Pinpoint the cell where the given text exists, returning its [x, y] midpoint coordinate. 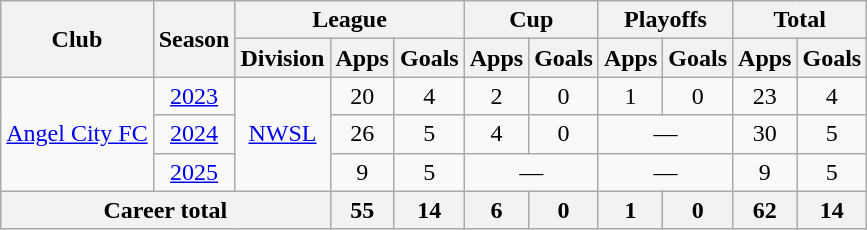
2023 [194, 96]
Season [194, 39]
2024 [194, 134]
Club [77, 39]
2025 [194, 172]
23 [765, 96]
30 [765, 134]
55 [362, 210]
Division [282, 58]
62 [765, 210]
Playoffs [665, 20]
Total [800, 20]
NWSL [282, 134]
2 [496, 96]
26 [362, 134]
20 [362, 96]
Career total [166, 210]
Cup [531, 20]
League [350, 20]
6 [496, 210]
Angel City FC [77, 134]
